Output the [X, Y] coordinate of the center of the cell containing the given text.  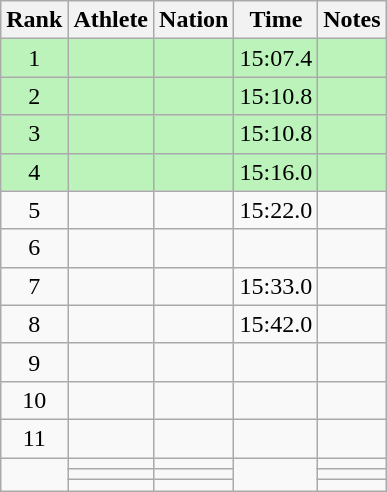
6 [34, 248]
15:42.0 [276, 324]
4 [34, 172]
Nation [194, 20]
15:33.0 [276, 286]
7 [34, 286]
11 [34, 438]
15:22.0 [276, 210]
Notes [352, 20]
Time [276, 20]
3 [34, 134]
1 [34, 58]
15:07.4 [276, 58]
10 [34, 400]
9 [34, 362]
8 [34, 324]
5 [34, 210]
15:16.0 [276, 172]
2 [34, 96]
Athlete [111, 20]
Rank [34, 20]
